Return the (x, y) coordinate for the center point of the cell that contains the specified text.  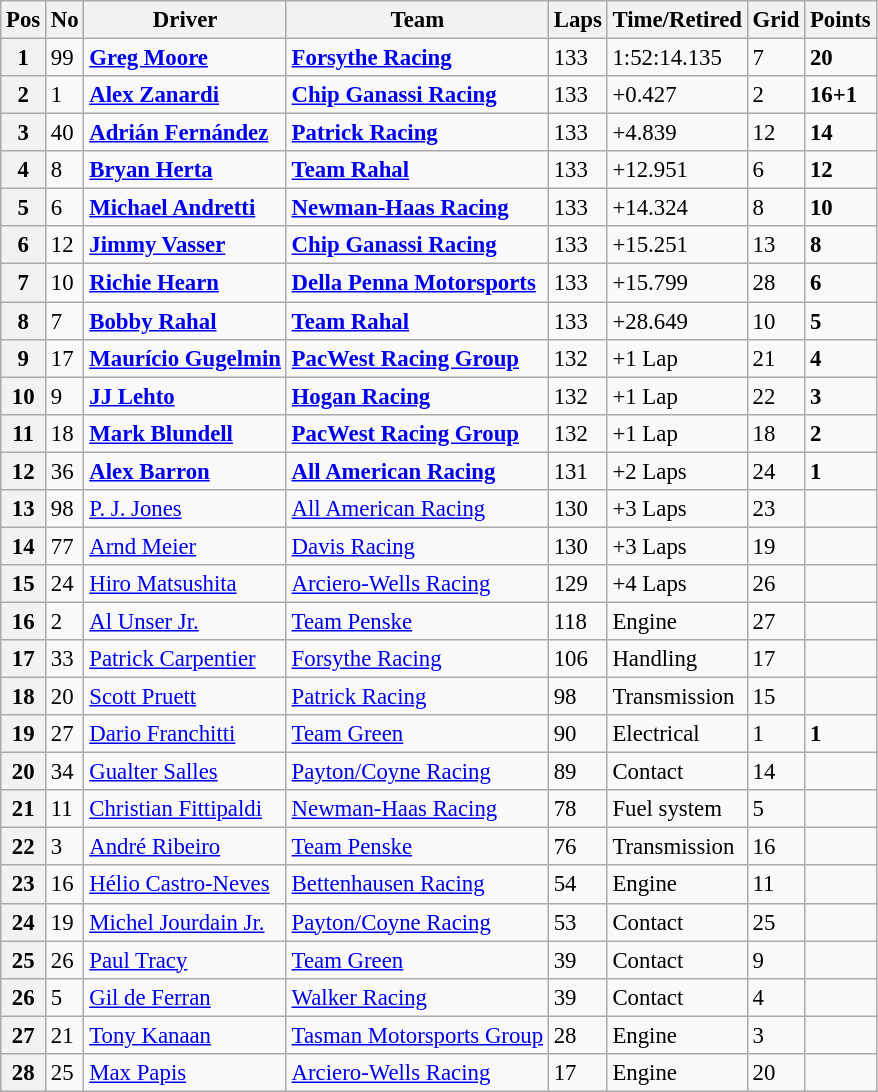
+12.951 (677, 170)
Fuel system (677, 809)
Jimmy Vasser (185, 245)
53 (578, 922)
+4 Laps (677, 584)
Gil de Ferran (185, 997)
Paul Tracy (185, 960)
Hogan Racing (417, 396)
Time/Retired (677, 20)
Bobby Rahal (185, 321)
JJ Lehto (185, 396)
34 (65, 772)
Mark Blundell (185, 433)
Grid (776, 20)
16+1 (840, 95)
+28.649 (677, 321)
Michel Jourdain Jr. (185, 922)
André Ribeiro (185, 847)
131 (578, 471)
Patrick Carpentier (185, 659)
Walker Racing (417, 997)
36 (65, 471)
Bettenhausen Racing (417, 885)
Tasman Motorsports Group (417, 1035)
Alex Barron (185, 471)
Laps (578, 20)
Driver (185, 20)
Christian Fittipaldi (185, 809)
Al Unser Jr. (185, 621)
Hélio Castro-Neves (185, 885)
Michael Andretti (185, 208)
Bryan Herta (185, 170)
Scott Pruett (185, 697)
Handling (677, 659)
P. J. Jones (185, 509)
106 (578, 659)
Della Penna Motorsports (417, 283)
Adrián Fernández (185, 133)
Electrical (677, 734)
Hiro Matsushita (185, 584)
129 (578, 584)
118 (578, 621)
Davis Racing (417, 546)
89 (578, 772)
78 (578, 809)
Pos (24, 20)
Alex Zanardi (185, 95)
40 (65, 133)
Dario Franchitti (185, 734)
Tony Kanaan (185, 1035)
90 (578, 734)
+14.324 (677, 208)
Arnd Meier (185, 546)
Maurício Gugelmin (185, 358)
Points (840, 20)
+0.427 (677, 95)
+15.251 (677, 245)
54 (578, 885)
99 (65, 58)
Richie Hearn (185, 283)
Greg Moore (185, 58)
Gualter Salles (185, 772)
Max Papis (185, 1073)
No (65, 20)
77 (65, 546)
+2 Laps (677, 471)
76 (578, 847)
+4.839 (677, 133)
Team (417, 20)
1:52:14.135 (677, 58)
+15.799 (677, 283)
33 (65, 659)
